Provide the [x, y] coordinate of the cell's center where the given text is located.  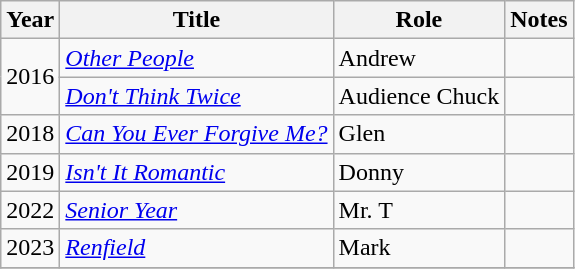
Andrew [419, 58]
2016 [30, 77]
Role [419, 20]
2022 [30, 210]
2023 [30, 248]
Mr. T [419, 210]
Other People [196, 58]
Renfield [196, 248]
Can You Ever Forgive Me? [196, 134]
Year [30, 20]
2019 [30, 172]
Don't Think Twice [196, 96]
Glen [419, 134]
Mark [419, 248]
Senior Year [196, 210]
Title [196, 20]
Isn't It Romantic [196, 172]
Donny [419, 172]
Notes [539, 20]
Audience Chuck [419, 96]
2018 [30, 134]
